Pinpoint the cell where the given text exists, returning its [x, y] midpoint coordinate. 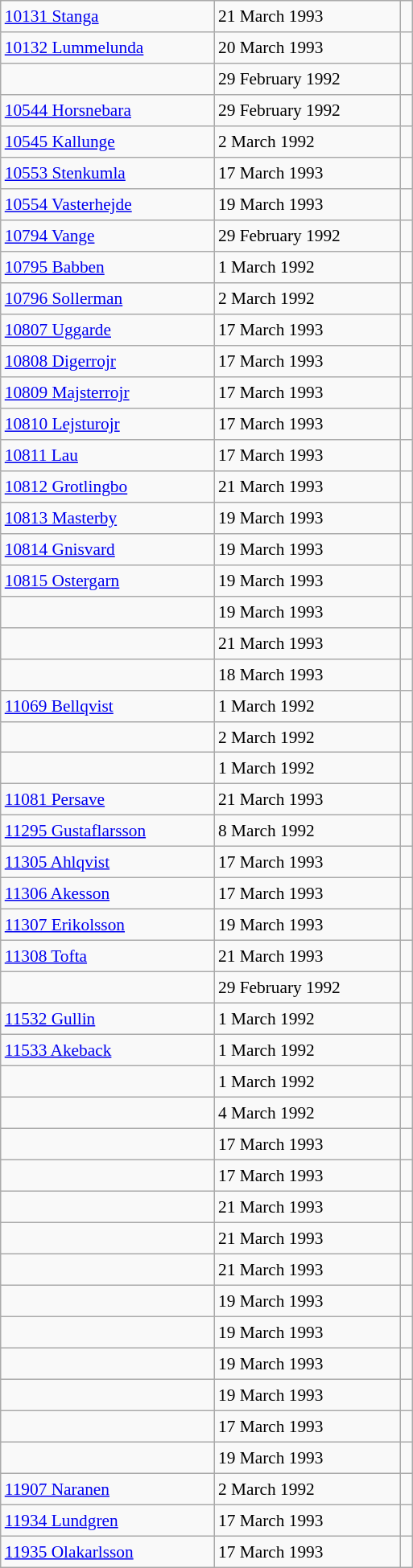
11935 Olakarlsson [108, 1552]
11532 Gullin [108, 1020]
18 March 1993 [308, 674]
10553 Stenkumla [108, 174]
11295 Gustaflarsson [108, 831]
20 March 1993 [308, 48]
11307 Erikolsson [108, 925]
11069 Bellqvist [108, 706]
10812 Grotlingbo [108, 486]
8 March 1992 [308, 831]
10808 Digerrojr [108, 362]
10813 Masterby [108, 518]
10132 Lummelunda [108, 48]
10809 Majsterrojr [108, 392]
10794 Vange [108, 236]
10795 Babben [108, 267]
11934 Lundgren [108, 1520]
10811 Lau [108, 455]
11306 Akesson [108, 894]
10814 Gnisvard [108, 548]
10807 Uggarde [108, 330]
11308 Tofta [108, 957]
4 March 1992 [308, 1113]
10544 Horsnebara [108, 111]
11907 Naranen [108, 1489]
10815 Ostergarn [108, 581]
10796 Sollerman [108, 299]
11305 Ahlqvist [108, 862]
10545 Kallunge [108, 142]
10131 Stanga [108, 16]
10810 Lejsturojr [108, 423]
10554 Vasterhejde [108, 204]
11533 Akeback [108, 1050]
11081 Persave [108, 799]
